Output the (x, y) coordinate of the center of the cell containing the given text.  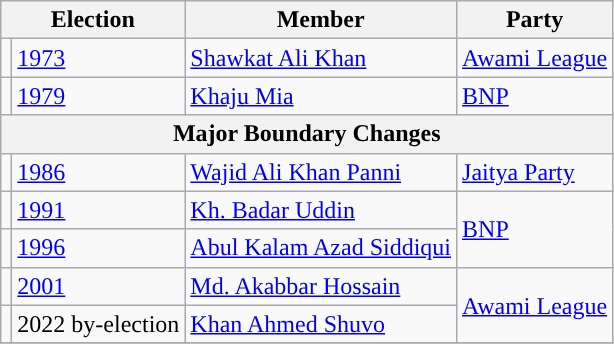
Khaju Mia (321, 96)
Wajid Ali Khan Panni (321, 172)
2022 by-election (98, 324)
Shawkat Ali Khan (321, 58)
1996 (98, 248)
Election (93, 20)
Md. Akabbar Hossain (321, 286)
Kh. Badar Uddin (321, 210)
Major Boundary Changes (307, 134)
1979 (98, 96)
1991 (98, 210)
Jaitya Party (535, 172)
1973 (98, 58)
2001 (98, 286)
Abul Kalam Azad Siddiqui (321, 248)
Member (321, 20)
1986 (98, 172)
Party (535, 20)
Khan Ahmed Shuvo (321, 324)
